Scan for the cell matching the given text and deliver its [x, y] coordinate at center. 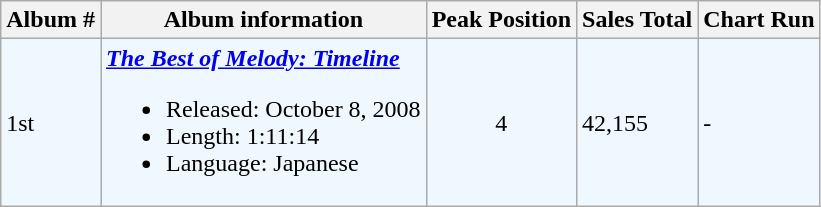
4 [501, 122]
- [759, 122]
Album information [263, 20]
Chart Run [759, 20]
The Best of Melody: TimelineReleased: October 8, 2008Length: 1:11:14Language: Japanese [263, 122]
42,155 [638, 122]
1st [51, 122]
Sales Total [638, 20]
Album # [51, 20]
Peak Position [501, 20]
